Extract the (x, y) coordinate from the center of the cell holding the provided text.  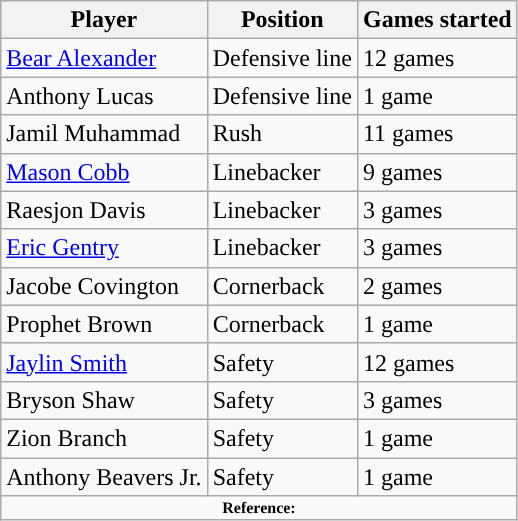
9 games (437, 172)
Reference: (259, 508)
Rush (282, 134)
Jacobe Covington (104, 286)
Raesjon Davis (104, 210)
Bryson Shaw (104, 400)
Prophet Brown (104, 324)
Anthony Lucas (104, 96)
Games started (437, 20)
Jamil Muhammad (104, 134)
Anthony Beavers Jr. (104, 477)
Jaylin Smith (104, 362)
Position (282, 20)
11 games (437, 134)
Player (104, 20)
Bear Alexander (104, 58)
Mason Cobb (104, 172)
Eric Gentry (104, 248)
2 games (437, 286)
Zion Branch (104, 438)
